From the cell containing the given text, extract its center point as [X, Y] coordinate. 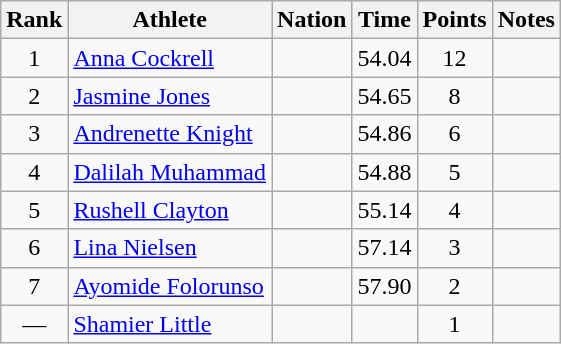
Lina Nielsen [170, 248]
Rank [34, 20]
Shamier Little [170, 324]
— [34, 324]
54.04 [384, 58]
Nation [312, 20]
54.88 [384, 172]
57.90 [384, 286]
Anna Cockrell [170, 58]
Athlete [170, 20]
Time [384, 20]
57.14 [384, 248]
Notes [526, 20]
Jasmine Jones [170, 96]
54.65 [384, 96]
54.86 [384, 134]
8 [454, 96]
7 [34, 286]
Dalilah Muhammad [170, 172]
12 [454, 58]
Rushell Clayton [170, 210]
Andrenette Knight [170, 134]
Points [454, 20]
Ayomide Folorunso [170, 286]
55.14 [384, 210]
